Extract the [x, y] coordinate from the center of the cell holding the provided text.  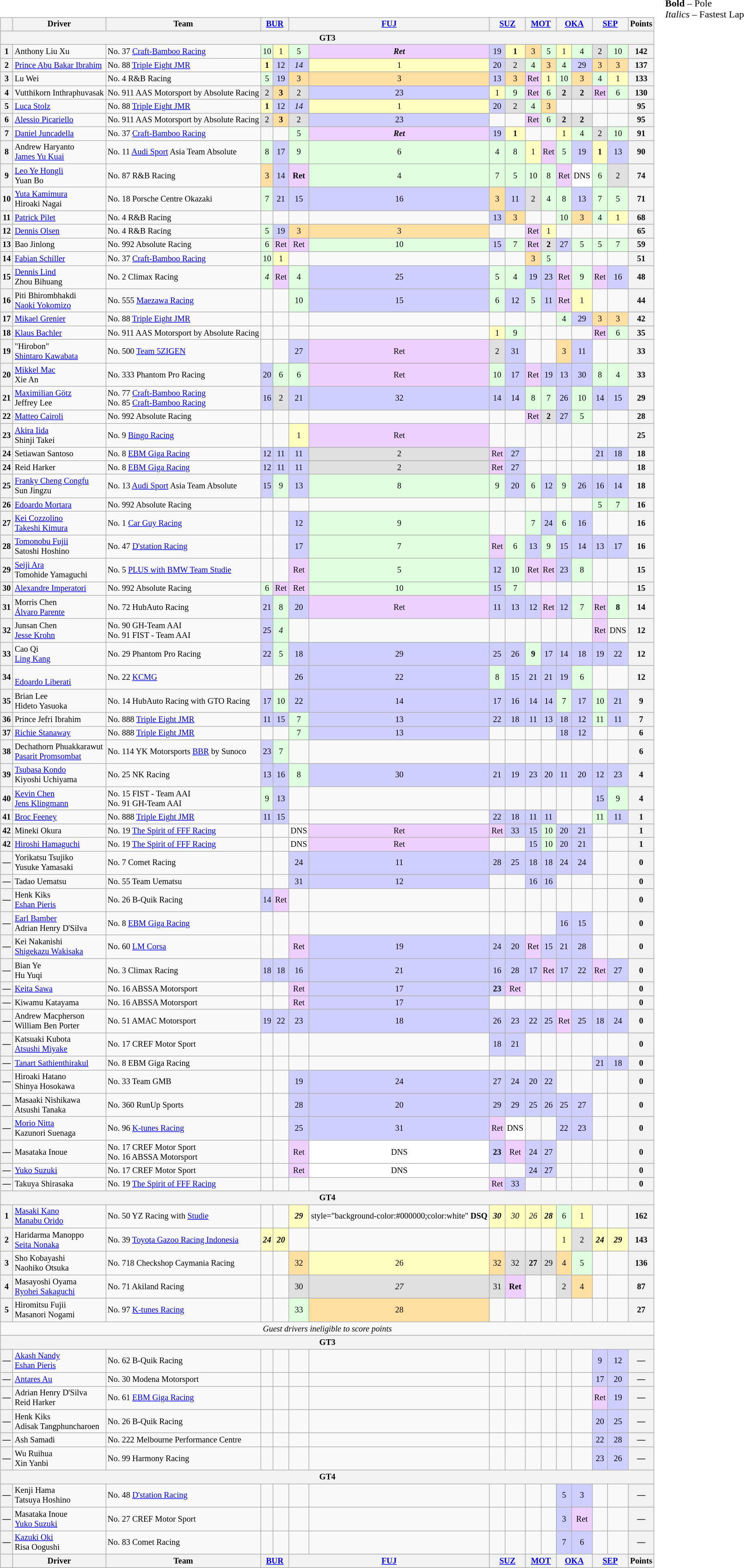
No. 51 AMAC Motorsport [183, 1021]
No. 39 Toyota Gazoo Racing Indonesia [183, 1240]
Patrick Pilet [59, 218]
136 [641, 1263]
74 [641, 176]
Yorikatsu Tsujiko Yusuke Yamasaki [59, 863]
Masaaki Nishikawa Atsushi Tanaka [59, 1105]
No. 83 Comet Racing [183, 1542]
Morio Nitta Kazunori Suenaga [59, 1128]
Kenji Hama Tatsuya Hoshino [59, 1496]
Alexandre Imperatori [59, 589]
Kazuki Oki Risa Oogushi [59, 1542]
No. 50 YZ Racing with Studie [183, 1217]
No. 333 Phantom Pro Racing [183, 375]
No. 30 Modena Motorsport [183, 1379]
162 [641, 1217]
No. 3 Climax Racing [183, 970]
No. 500 Team 5ZIGEN [183, 351]
Maximilian Götz Jeffrey Lee [59, 398]
No. 18 Porsche Centre Okazaki [183, 199]
71 [641, 199]
Akira Iida Shinji Takei [59, 435]
Haridarma Manoppo Seita Nonaka [59, 1240]
No. 14 HubAuto Racing with GTO Racing [183, 701]
Dennis Lind Zhou Bihuang [59, 277]
Masaki Kano Manabu Orido [59, 1217]
Klaus Bachler [59, 333]
Masataka Inoue Yuko Suzuki [59, 1519]
Luca Stolz [59, 106]
No. 17 CREF Motor Sport No. 16 ABSSA Motorsport [183, 1152]
No. 99 Harmony Racing [183, 1459]
37 [7, 733]
Kiwamu Katayama [59, 1002]
Brian Lee Hideto Yasuoka [59, 701]
Cao Qi Ling Kang [59, 654]
34 [7, 677]
Vutthikorn Inthraphuvasak [59, 93]
No. 87 R&B Racing [183, 176]
No. 97 K-tunes Racing [183, 1310]
Masataka Inoue [59, 1152]
142 [641, 52]
91 [641, 134]
39 [7, 775]
Edoardo Liberati [59, 677]
No. 9 Bingo Racing [183, 435]
"Hirobon" Shintaro Kawabata [59, 351]
No. 48 D'station Racing [183, 1496]
Antares Au [59, 1379]
Guest drivers ineligible to score points [328, 1329]
No. 5 PLUS with BMW Team Studie [183, 570]
65 [641, 231]
No. 96 K-tunes Racing [183, 1128]
No. 15 FIST - Team AAI No. 91 GH-Team AAI [183, 798]
Yuta Kamimura Hiroaki Nagai [59, 199]
No. 27 CREF Motor Sport [183, 1519]
Earl Bamber Adrian Henry D'Silva [59, 924]
Kevin Chen Jens Klingmann [59, 798]
No. 60 LM Corsa [183, 947]
Katsuaki Kubota Atsushi Miyake [59, 1045]
41 [7, 817]
Akash Nandy Eshan Pieris [59, 1361]
No. 55 Team Uematsu [183, 881]
Mikael Grenier [59, 319]
No. 114 YK Motorsports BBR by Sunoco [183, 752]
Morris Chen Álvaro Parente [59, 607]
36 [7, 720]
48 [641, 277]
Franky Cheng Congfu Sun Jingzu [59, 486]
Keita Sawa [59, 989]
51 [641, 258]
No. 222 Melbourne Performance Centre [183, 1440]
Reid Harker [59, 468]
No. 29 Phantom Pro Racing [183, 654]
143 [641, 1240]
Prince Jefri Ibrahim [59, 720]
Mineki Okura [59, 831]
No. 62 B-Quik Racing [183, 1361]
Hiroaki Hatano Shinya Hosokawa [59, 1082]
Leo Ye Hongli Yuan Bo [59, 176]
Tomonobu Fujii Satoshi Hoshino [59, 547]
No. 47 D'station Racing [183, 547]
Mikkel Mac Xie An [59, 375]
Tsubasa Kondo Kiyoshi Uchiyama [59, 775]
Tadao Uematsu [59, 881]
Bao Jinlong [59, 245]
133 [641, 79]
style="background-color:#000000;color:white" DSQ [399, 1217]
Masayoshi Oyama Ryohei Sakaguchi [59, 1287]
Sho Kobayashi Naohiko Otsuka [59, 1263]
Kei Cozzolino Takeshi Kimura [59, 523]
No. 1 Car Guy Racing [183, 523]
No. 25 NK Racing [183, 775]
Dennis Olsen [59, 231]
No. 555 Maezawa Racing [183, 301]
Andrew Haryanto James Yu Kuai [59, 152]
44 [641, 301]
Yuko Suzuki [59, 1171]
Wu Ruihua Xin Yanbi [59, 1459]
No. 90 GH-Team AAI No. 91 FIST - Team AAI [183, 631]
Henk Kiks Eshan Pieris [59, 900]
Andrew Macpherson William Ben Porter [59, 1021]
Adrian Henry D'Silva Reid Harker [59, 1398]
38 [7, 752]
No. 61 EBM Giga Racing [183, 1398]
Ash Samadi [59, 1440]
Hiromitsu Fujii Masanori Nogami [59, 1310]
59 [641, 245]
87 [641, 1287]
No. 2 Climax Racing [183, 277]
Broc Feeney [59, 817]
Dechathorn Phuakkarawut Pasarit Promsombat [59, 752]
Anthony Liu Xu [59, 52]
Matteo Cairoli [59, 417]
Takuya Shirasaka [59, 1184]
90 [641, 152]
Edoardo Mortara [59, 505]
40 [7, 798]
No. 71 Akiland Racing [183, 1287]
137 [641, 65]
Piti Bhirombhakdi Naoki Yokomizo [59, 301]
Prince Abu Bakar Ibrahim [59, 65]
No. 22 KCMG [183, 677]
Tanart Sathienthirakul [59, 1063]
No. 77 Craft-Bamboo Racing No. 85 Craft-Bamboo Racing [183, 398]
No. 33 Team GMB [183, 1082]
No. 360 RunUp Sports [183, 1105]
No. 13 Audi Sport Asia Team Absolute [183, 486]
Lu Wei [59, 79]
Alessio Picariello [59, 120]
No. 7 Comet Racing [183, 863]
Daniel Juncadella [59, 134]
Seiji Ara Tomohide Yamaguchi [59, 570]
Junsan Chen Jesse Krohn [59, 631]
Fabian Schiller [59, 258]
No. 11 Audi Sport Asia Team Absolute [183, 152]
Bian Ye Hu Yuqi [59, 970]
Setiawan Santoso [59, 454]
68 [641, 218]
Richie Stanaway [59, 733]
130 [641, 93]
No. 72 HubAuto Racing [183, 607]
Hiroshi Hamaguchi [59, 844]
No. 718 Checkshop Caymania Racing [183, 1263]
Kei Nakanishi Shigekazu Wakisaka [59, 947]
Henk Kiks Adisak Tangphuncharoen [59, 1421]
